Detect which cell encompasses the target text, then output its (x, y) center coordinate. 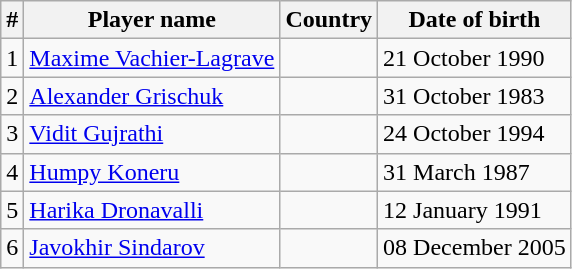
2 (12, 96)
Country (329, 20)
Humpy Koneru (152, 172)
3 (12, 134)
Vidit Gujrathi (152, 134)
6 (12, 248)
21 October 1990 (475, 58)
Alexander Grischuk (152, 96)
24 October 1994 (475, 134)
1 (12, 58)
# (12, 20)
08 December 2005 (475, 248)
4 (12, 172)
Harika Dronavalli (152, 210)
Maxime Vachier-Lagrave (152, 58)
Player name (152, 20)
31 March 1987 (475, 172)
5 (12, 210)
Javokhir Sindarov (152, 248)
Date of birth (475, 20)
12 January 1991 (475, 210)
31 October 1983 (475, 96)
